Return the [X, Y] coordinate for the center point of the cell that contains the specified text.  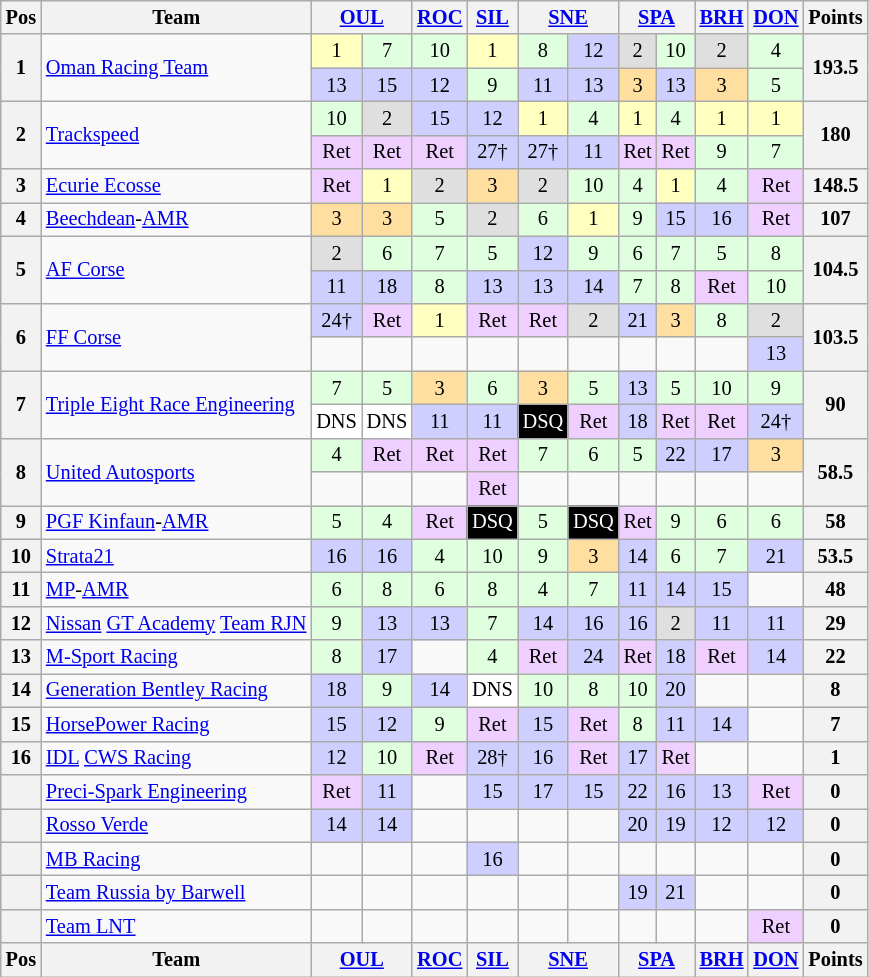
148.5 [835, 186]
HorsePower Racing [176, 724]
28† [492, 758]
Nissan GT Academy Team RJN [176, 623]
180 [835, 134]
Generation Bentley Racing [176, 690]
193.5 [835, 68]
IDL CWS Racing [176, 758]
Trackspeed [176, 134]
M-Sport Racing [176, 657]
Team Russia by Barwell [176, 892]
MB Racing [176, 859]
FF Corse [176, 336]
Preci-Spark Engineering [176, 791]
58.5 [835, 472]
United Autosports [176, 472]
Rosso Verde [176, 825]
104.5 [835, 270]
Team LNT [176, 926]
Beechdean-AMR [176, 219]
53.5 [835, 556]
Oman Racing Team [176, 68]
103.5 [835, 336]
90 [835, 404]
MP-AMR [176, 589]
24 [593, 657]
AF Corse [176, 270]
Ecurie Ecosse [176, 186]
58 [835, 522]
Triple Eight Race Engineering [176, 404]
48 [835, 589]
PGF Kinfaun-AMR [176, 522]
29 [835, 623]
Strata21 [176, 556]
107 [835, 219]
